Determine the [X, Y] coordinate at the center of the cell enclosing the given text.  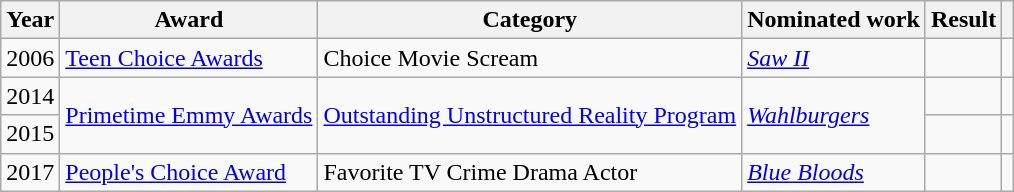
Favorite TV Crime Drama Actor [530, 172]
Saw II [834, 58]
Choice Movie Scream [530, 58]
Year [30, 20]
Result [963, 20]
Primetime Emmy Awards [189, 115]
2015 [30, 134]
Blue Bloods [834, 172]
2014 [30, 96]
Category [530, 20]
People's Choice Award [189, 172]
Outstanding Unstructured Reality Program [530, 115]
Teen Choice Awards [189, 58]
Award [189, 20]
2006 [30, 58]
Nominated work [834, 20]
2017 [30, 172]
Wahlburgers [834, 115]
